From the cell containing the given text, extract its center point as (x, y) coordinate. 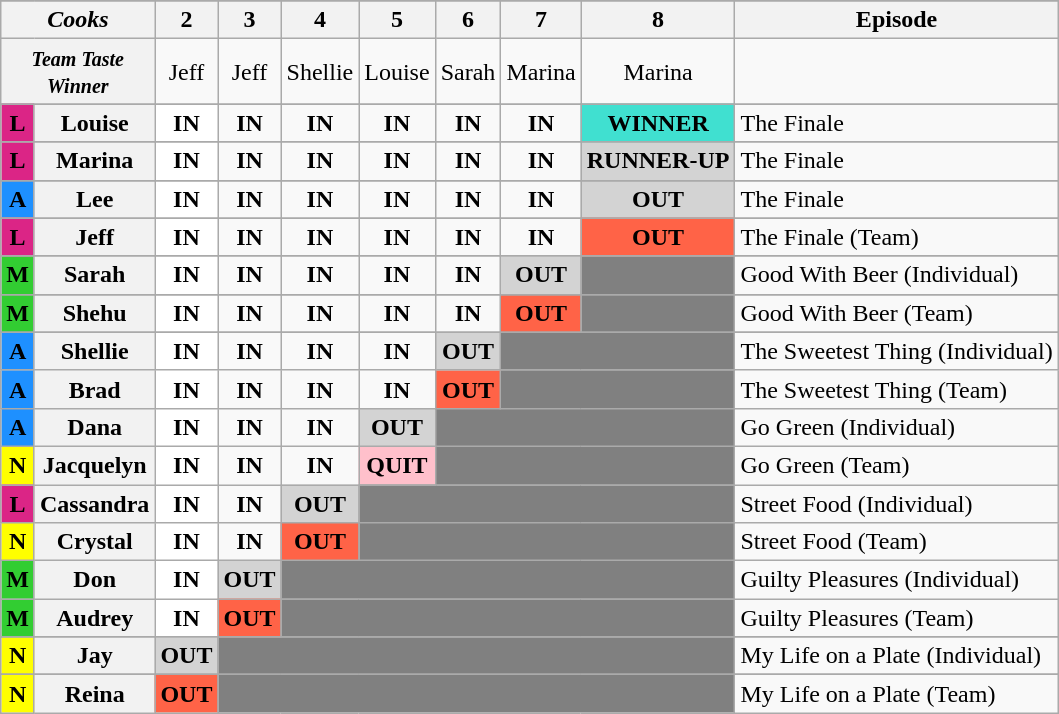
3 (250, 20)
Episode (896, 20)
Audrey (94, 618)
2 (186, 20)
The Sweetest Thing (Team) (896, 389)
7 (541, 20)
Lee (94, 199)
Go Green (Team) (896, 465)
Crystal (94, 542)
Street Food (Individual) (896, 503)
My Life on a Plate (Individual) (896, 656)
Cassandra (94, 503)
Guilty Pleasures (Individual) (896, 580)
Shehu (94, 313)
Brad (94, 389)
Cooks (78, 20)
Jay (94, 656)
4 (320, 20)
8 (658, 20)
The Sweetest Thing (Individual) (896, 351)
Jacquelyn (94, 465)
My Life on a Plate (Team) (896, 694)
The Finale (Team) (896, 237)
Dana (94, 427)
Go Green (Individual) (896, 427)
RUNNER-UP (658, 161)
QUIT (397, 465)
5 (397, 20)
Guilty Pleasures (Team) (896, 618)
Team Taste Winner (78, 72)
WINNER (658, 123)
Reina (94, 694)
Don (94, 580)
Street Food (Team) (896, 542)
Good With Beer (Individual) (896, 275)
Good With Beer (Team) (896, 313)
6 (468, 20)
